Identify which cell holds the provided text, then report its [x, y] central coordinate. 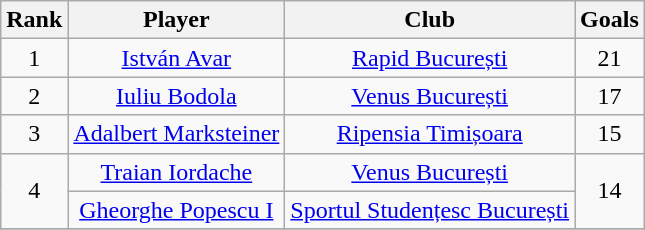
14 [610, 191]
2 [34, 96]
Rapid București [430, 58]
4 [34, 191]
Gheorghe Popescu I [176, 210]
3 [34, 134]
Adalbert Marksteiner [176, 134]
Ripensia Timișoara [430, 134]
1 [34, 58]
Player [176, 20]
Club [430, 20]
István Avar [176, 58]
17 [610, 96]
15 [610, 134]
Sportul Studențesc București [430, 210]
Goals [610, 20]
Traian Iordache [176, 172]
Rank [34, 20]
21 [610, 58]
Iuliu Bodola [176, 96]
